Extract the [X, Y] coordinate from the center of the cell holding the provided text.  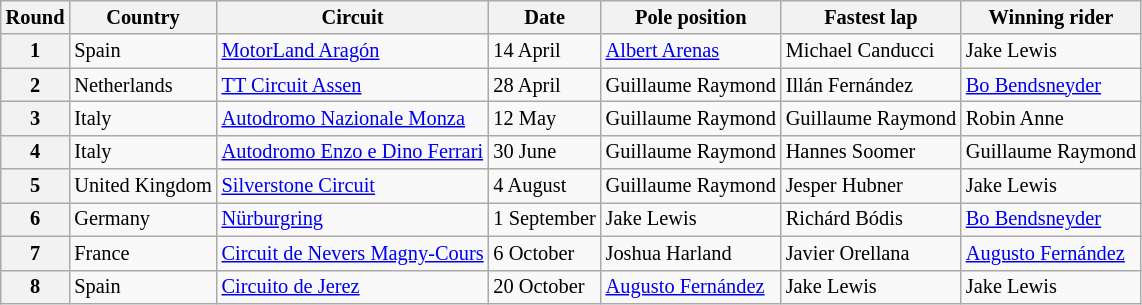
8 [36, 287]
1 [36, 51]
Robin Anne [1051, 118]
Richárd Bódis [871, 219]
France [142, 253]
6 October [545, 253]
14 April [545, 51]
Pole position [691, 17]
Autodromo Enzo e Dino Ferrari [353, 152]
Illán Fernández [871, 85]
Circuit [353, 17]
Jesper Hubner [871, 186]
Netherlands [142, 85]
3 [36, 118]
United Kingdom [142, 186]
TT Circuit Assen [353, 85]
Circuit de Nevers Magny-Cours [353, 253]
Silverstone Circuit [353, 186]
5 [36, 186]
4 August [545, 186]
Joshua Harland [691, 253]
Javier Orellana [871, 253]
Michael Canducci [871, 51]
1 September [545, 219]
Germany [142, 219]
28 April [545, 85]
30 June [545, 152]
Round [36, 17]
Hannes Soomer [871, 152]
Winning rider [1051, 17]
Fastest lap [871, 17]
6 [36, 219]
4 [36, 152]
Circuito de Jerez [353, 287]
Albert Arenas [691, 51]
Nürburgring [353, 219]
7 [36, 253]
12 May [545, 118]
2 [36, 85]
20 October [545, 287]
Autodromo Nazionale Monza [353, 118]
Country [142, 17]
Date [545, 17]
MotorLand Aragón [353, 51]
